Output the [x, y] coordinate of the center of the cell containing the given text.  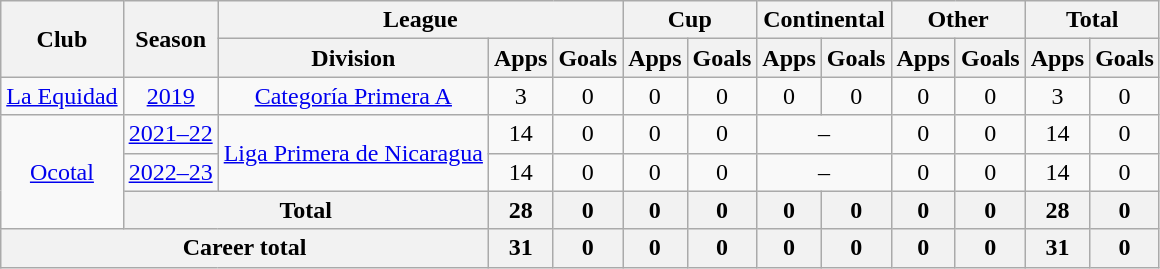
La Equidad [62, 96]
2019 [170, 96]
Categoría Primera A [353, 96]
Cup [690, 20]
Other [958, 20]
Career total [245, 248]
2022–23 [170, 172]
Liga Primera de Nicaragua [353, 153]
Club [62, 39]
Division [353, 58]
Continental [824, 20]
Season [170, 39]
Ocotal [62, 172]
League [420, 20]
2021–22 [170, 134]
